Search for the cell housing the specified text and yield its (X, Y) center coordinate. 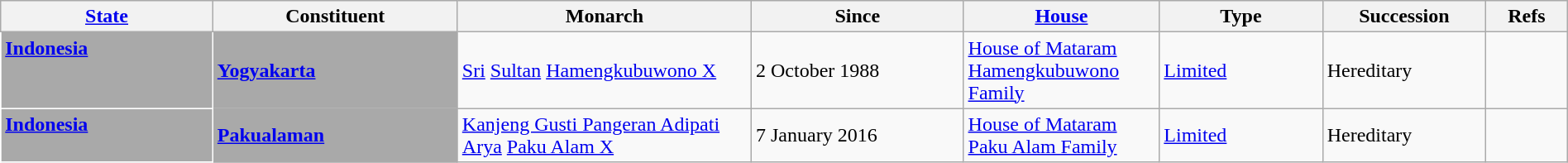
House (1062, 17)
Monarch (604, 17)
Type (1241, 17)
Succession (1404, 17)
Constituent (335, 17)
2 October 1988 (857, 70)
7 January 2016 (857, 136)
Since (857, 17)
State (108, 17)
Refs (1527, 17)
Yogyakarta (335, 70)
Pakualaman (335, 136)
Sri Sultan Hamengkubuwono X (604, 70)
House of Mataram Hamengkubuwono Family (1062, 70)
House of Mataram Paku Alam Family (1062, 136)
Kanjeng Gusti Pangeran Adipati Arya Paku Alam X (604, 136)
